Locate the cell with the specified text and output its (x, y) center coordinate. 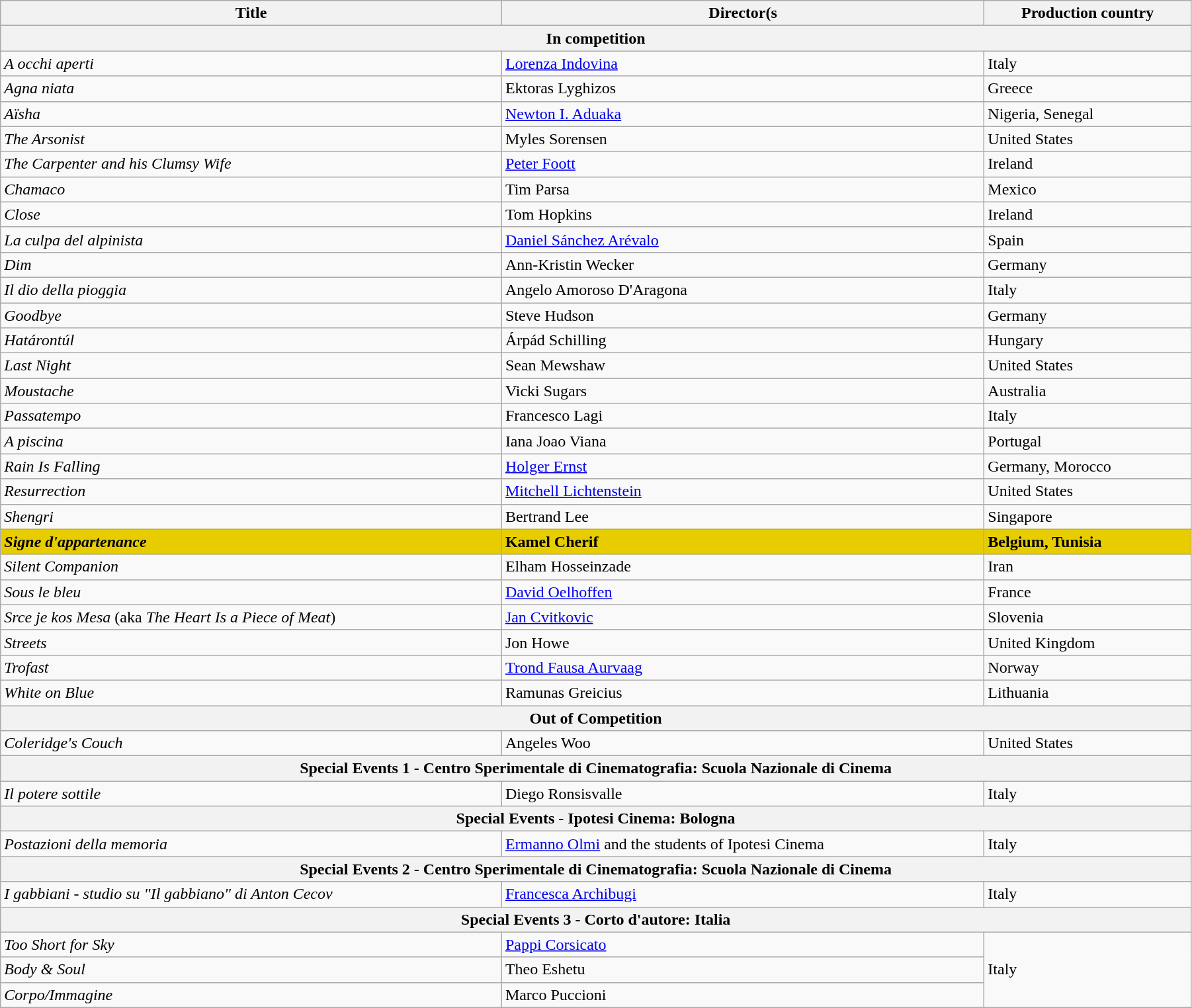
Chamaco (251, 189)
Title (251, 13)
Out of Competition (596, 718)
Mexico (1087, 189)
Tom Hopkins (742, 214)
Passatempo (251, 416)
Angelo Amoroso D'Aragona (742, 290)
Agna niata (251, 89)
A occhi aperti (251, 63)
Singapore (1087, 517)
Steve Hudson (742, 315)
Lorenza Indovina (742, 63)
Francesca Archibugi (742, 894)
Sean Mewshaw (742, 366)
Special Events - Ipotesi Cinema: Bologna (596, 819)
White on Blue (251, 693)
Pappi Corsicato (742, 945)
Peter Foott (742, 164)
Ramunas Greicius (742, 693)
Ann-Kristin Wecker (742, 265)
France (1087, 592)
Bertrand Lee (742, 517)
Streets (251, 642)
Silent Companion (251, 567)
Lithuania (1087, 693)
Sous le bleu (251, 592)
Iran (1087, 567)
Corpo/Immagine (251, 995)
Ermanno Olmi and the students of Ipotesi Cinema (742, 844)
David Oelhoffen (742, 592)
Spain (1087, 239)
Aïsha (251, 114)
Moustache (251, 391)
A piscina (251, 441)
Too Short for Sky (251, 945)
Special Events 1 - Centro Sperimentale di Cinematografia: Scuola Nazionale di Cinema (596, 769)
Postazioni della memoria (251, 844)
Ektoras Lyghizos (742, 89)
Trofast (251, 667)
The Carpenter and his Clumsy Wife (251, 164)
Special Events 2 - Centro Sperimentale di Cinematografia: Scuola Nazionale di Cinema (596, 869)
Határontúl (251, 341)
The Arsonist (251, 139)
Tim Parsa (742, 189)
Goodbye (251, 315)
Nigeria, Senegal (1087, 114)
Il dio della pioggia (251, 290)
Belgium, Tunisia (1087, 542)
Francesco Lagi (742, 416)
Slovenia (1087, 617)
Germany, Morocco (1087, 466)
Dim (251, 265)
Norway (1087, 667)
Rain Is Falling (251, 466)
Portugal (1087, 441)
Signe d'appartenance (251, 542)
Greece (1087, 89)
Close (251, 214)
Production country (1087, 13)
La culpa del alpinista (251, 239)
Myles Sorensen (742, 139)
Director(s (742, 13)
Árpád Schilling (742, 341)
Angeles Woo (742, 743)
Kamel Cherif (742, 542)
Resurrection (251, 491)
Diego Ronsisvalle (742, 794)
Australia (1087, 391)
Jan Cvitkovic (742, 617)
Mitchell Lichtenstein (742, 491)
Theo Eshetu (742, 970)
Special Events 3 - Corto d'autore: Italia (596, 919)
Vicki Sugars (742, 391)
Elham Hosseinzade (742, 567)
Newton I. Aduaka (742, 114)
United Kingdom (1087, 642)
Body & Soul (251, 970)
Trond Fausa Aurvaag (742, 667)
Shengri (251, 517)
In competition (596, 38)
Hungary (1087, 341)
Iana Joao Viana (742, 441)
Coleridge's Couch (251, 743)
I gabbiani - studio su "Il gabbiano" di Anton Cecov (251, 894)
Srce je kos Mesa (aka The Heart Is a Piece of Meat) (251, 617)
Last Night (251, 366)
Daniel Sánchez Arévalo (742, 239)
Marco Puccioni (742, 995)
Jon Howe (742, 642)
Holger Ernst (742, 466)
Il potere sottile (251, 794)
